Output the [X, Y] coordinate of the center of the cell containing the given text.  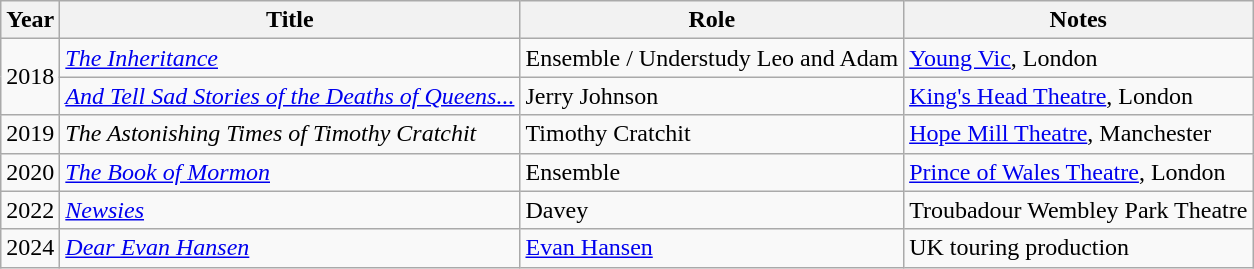
Timothy Cratchit [712, 134]
Notes [1078, 20]
Hope Mill Theatre, Manchester [1078, 134]
King's Head Theatre, London [1078, 96]
The Astonishing Times of Timothy Cratchit [290, 134]
Ensemble / Understudy Leo and Adam [712, 58]
2019 [30, 134]
Title [290, 20]
Evan Hansen [712, 248]
Davey [712, 210]
Ensemble [712, 172]
UK touring production [1078, 248]
The Book of Mormon [290, 172]
Dear Evan Hansen [290, 248]
Role [712, 20]
2020 [30, 172]
Young Vic, London [1078, 58]
Year [30, 20]
2022 [30, 210]
Jerry Johnson [712, 96]
And Tell Sad Stories of the Deaths of Queens... [290, 96]
2018 [30, 77]
Prince of Wales Theatre, London [1078, 172]
The Inheritance [290, 58]
Troubadour Wembley Park Theatre [1078, 210]
2024 [30, 248]
Newsies [290, 210]
